Output the (X, Y) coordinate of the center of the cell containing the given text.  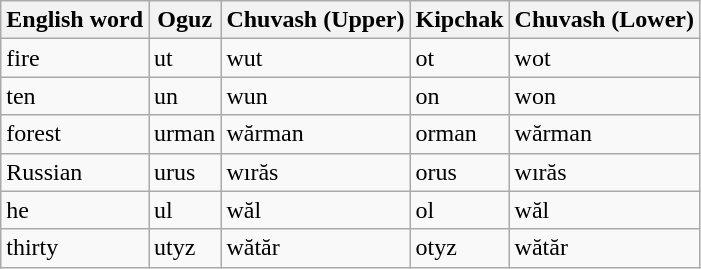
orus (460, 172)
Chuvash (Upper) (316, 20)
urman (185, 134)
English word (75, 20)
he (75, 210)
thirty (75, 248)
urus (185, 172)
Kipchak (460, 20)
Oguz (185, 20)
fire (75, 58)
Russian (75, 172)
ul (185, 210)
wot (604, 58)
orman (460, 134)
utyz (185, 248)
wun (316, 96)
ut (185, 58)
Chuvash (Lower) (604, 20)
wut (316, 58)
otyz (460, 248)
un (185, 96)
on (460, 96)
ol (460, 210)
won (604, 96)
ot (460, 58)
ten (75, 96)
forest (75, 134)
